Search for the cell housing the specified text and yield its (x, y) center coordinate. 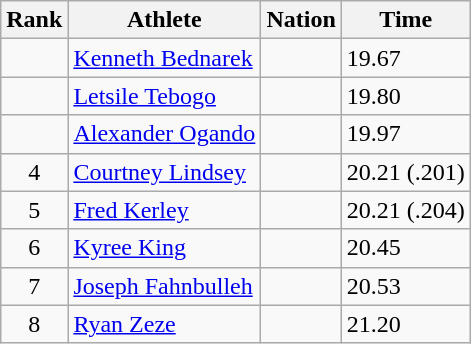
20.21 (.204) (406, 210)
5 (34, 210)
Letsile Tebogo (164, 96)
Time (406, 20)
Rank (34, 20)
Nation (301, 20)
4 (34, 172)
19.80 (406, 96)
20.53 (406, 286)
7 (34, 286)
19.67 (406, 58)
20.21 (.201) (406, 172)
Fred Kerley (164, 210)
20.45 (406, 248)
Kyree King (164, 248)
Kenneth Bednarek (164, 58)
Joseph Fahnbulleh (164, 286)
Courtney Lindsey (164, 172)
Alexander Ogando (164, 134)
Athlete (164, 20)
19.97 (406, 134)
21.20 (406, 324)
Ryan Zeze (164, 324)
8 (34, 324)
6 (34, 248)
